Identify which cell holds the provided text, then report its (X, Y) central coordinate. 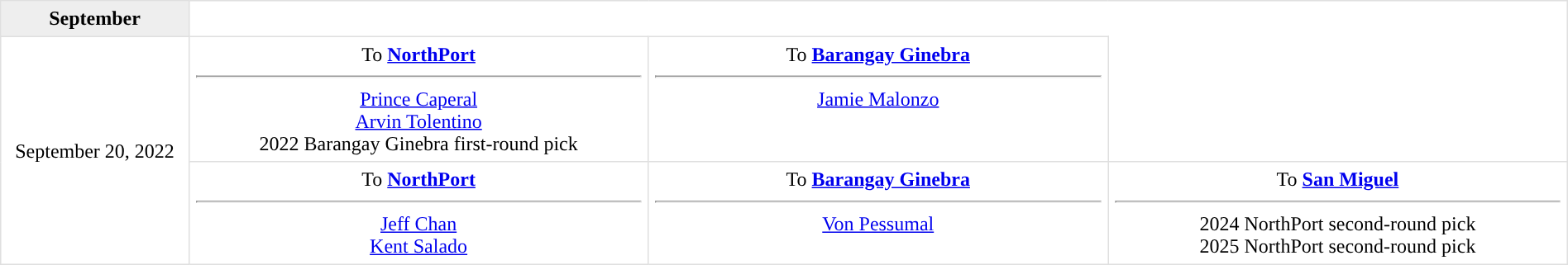
September (95, 19)
To Barangay GinebraJamie Malonzo (878, 99)
To NorthPortPrince CaperalArvin Tolentino2022 Barangay Ginebra first-round pick (418, 99)
To NorthPortJeff ChanKent Salado (418, 213)
To Barangay GinebraVon Pessumal (878, 213)
To San Miguel2024 NorthPort second-round pick2025 NorthPort second-round pick (1338, 213)
September 20, 2022 (95, 150)
